Output the (X, Y) coordinate of the center of the cell containing the given text.  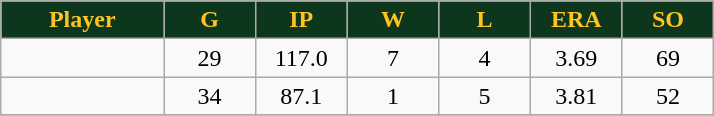
3.69 (576, 58)
87.1 (301, 96)
ERA (576, 20)
L (485, 20)
29 (210, 58)
7 (393, 58)
G (210, 20)
52 (668, 96)
SO (668, 20)
IP (301, 20)
117.0 (301, 58)
69 (668, 58)
3.81 (576, 96)
1 (393, 96)
4 (485, 58)
5 (485, 96)
W (393, 20)
Player (82, 20)
34 (210, 96)
